Output the [X, Y] coordinate of the center of the cell containing the given text.  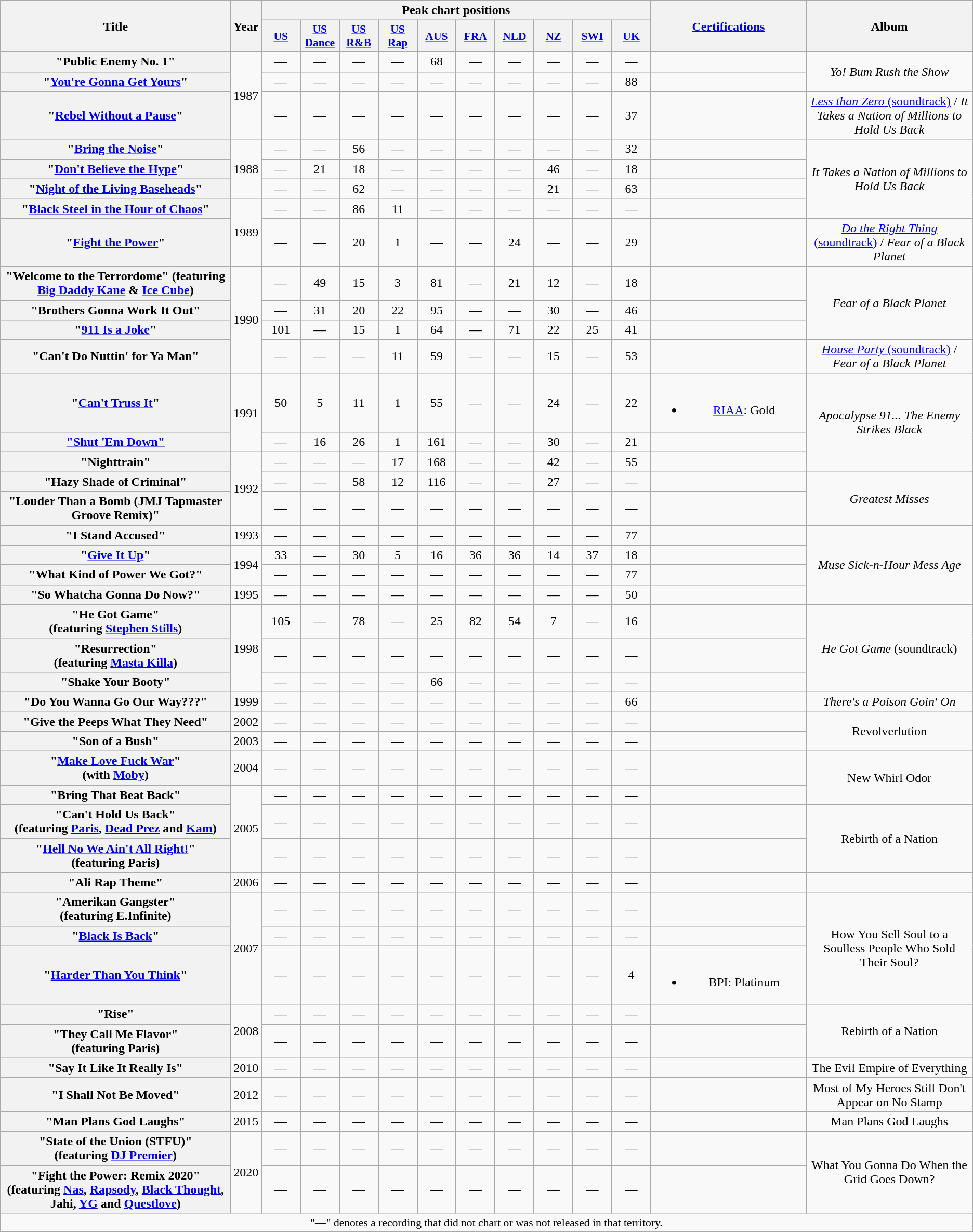
Yo! Bum Rush the Show [889, 72]
"Ali Rap Theme" [115, 882]
"Hazy Shade of Criminal" [115, 482]
4 [631, 975]
New Whirl Odor [889, 778]
54 [515, 621]
116 [437, 482]
"Bring the Noise" [115, 149]
68 [437, 62]
Man Plans God Laughs [889, 1121]
33 [281, 555]
26 [359, 442]
14 [553, 555]
71 [515, 330]
"Brothers Gonna Work It Out" [115, 310]
59 [437, 356]
53 [631, 356]
29 [631, 242]
Muse Sick-n-Hour Mess Age [889, 565]
2008 [246, 1031]
NZ [553, 36]
What You Gonna Do When the Grid Goes Down? [889, 1172]
US [281, 36]
"Rebel Without a Pause" [115, 115]
41 [631, 330]
95 [437, 310]
"Man Plans God Laughs" [115, 1121]
"Hell No We Ain't All Right!"(featuring Paris) [115, 855]
"Shut 'Em Down" [115, 442]
Certifications [729, 26]
"I Shall Not Be Moved" [115, 1094]
2015 [246, 1121]
81 [437, 283]
"Don't Believe the Hype" [115, 169]
He Got Game (soundtrack) [889, 648]
RIAA: Gold [729, 403]
Fear of a Black Planet [889, 302]
1999 [246, 701]
SWI [593, 36]
"Do You Wanna Go Our Way???" [115, 701]
USR&B [359, 36]
2006 [246, 882]
168 [437, 462]
"Can't Hold Us Back"(featuring Paris, Dead Prez and Kam) [115, 822]
Revolverlution [889, 732]
2004 [246, 768]
Most of My Heroes Still Don't Appear on No Stamp [889, 1094]
2007 [246, 948]
"State of the Union (STFU)" (featuring DJ Premier) [115, 1148]
"He Got Game"(featuring Stephen Stills) [115, 621]
63 [631, 189]
Greatest Misses [889, 499]
2005 [246, 829]
1994 [246, 565]
"What Kind of Power We Got?" [115, 575]
1988 [246, 169]
"Shake Your Booty" [115, 682]
88 [631, 82]
Title [115, 26]
"Say It Like It Really Is" [115, 1068]
"Black Steel in the Hour of Chaos" [115, 208]
"Son of a Bush" [115, 741]
1993 [246, 535]
UK [631, 36]
"Give It Up" [115, 555]
64 [437, 330]
Apocalypse 91... The Enemy Strikes Black [889, 423]
"Can't Do Nuttin' for Ya Man" [115, 356]
27 [553, 482]
42 [553, 462]
"Nighttrain" [115, 462]
"Resurrection"(featuring Masta Killa) [115, 655]
"Black Is Back" [115, 936]
2010 [246, 1068]
"Fight the Power" [115, 242]
AUS [437, 36]
Do the Right Thing (soundtrack) / Fear of a Black Planet [889, 242]
49 [320, 283]
161 [437, 442]
"911 Is a Joke" [115, 330]
USRap [398, 36]
105 [281, 621]
"Harder Than You Think" [115, 975]
"I Stand Accused" [115, 535]
How You Sell Soul to a Soulless People Who Sold Their Soul? [889, 948]
"Louder Than a Bomb (JMJ Tapmaster Groove Remix)" [115, 508]
"They Call Me Flavor"(featuring Paris) [115, 1041]
Year [246, 26]
USDance [320, 36]
FRA [475, 36]
1990 [246, 320]
2003 [246, 741]
1998 [246, 648]
1991 [246, 413]
"Public Enemy No. 1" [115, 62]
"Bring That Beat Back" [115, 795]
"Fight the Power: Remix 2020" (featuring Nas, Rapsody, Black Thought, Jahi, YG and Questlove) [115, 1189]
82 [475, 621]
"So Whatcha Gonna Do Now?" [115, 594]
BPI: Platinum [729, 975]
2012 [246, 1094]
There's a Poison Goin' On [889, 701]
"Welcome to the Terrordome" (featuring Big Daddy Kane & Ice Cube) [115, 283]
78 [359, 621]
62 [359, 189]
58 [359, 482]
32 [631, 149]
Less than Zero (soundtrack) / It Takes a Nation of Millions to Hold Us Back [889, 115]
2020 [246, 1172]
3 [398, 283]
"—" denotes a recording that did not chart or was not released in that territory. [487, 1223]
Album [889, 26]
1995 [246, 594]
"Can't Truss It" [115, 403]
"Rise" [115, 1014]
House Party (soundtrack) / Fear of a Black Planet [889, 356]
101 [281, 330]
"Make Love Fuck War"(with Moby) [115, 768]
NLD [515, 36]
1987 [246, 96]
"You're Gonna Get Yours" [115, 82]
7 [553, 621]
It Takes a Nation of Millions to Hold Us Back [889, 179]
Peak chart positions [456, 10]
86 [359, 208]
"Night of the Living Baseheads" [115, 189]
2002 [246, 722]
1989 [246, 232]
1992 [246, 488]
17 [398, 462]
31 [320, 310]
56 [359, 149]
"Amerikan Gangster"(featuring E.Infinite) [115, 909]
The Evil Empire of Everything [889, 1068]
"Give the Peeps What They Need" [115, 722]
